Output the [X, Y] coordinate of the center of the cell containing the given text.  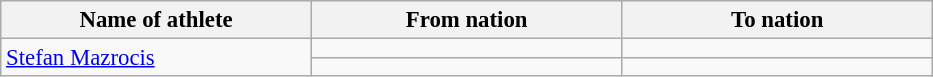
To nation [778, 20]
Stefan Mazrocis [156, 58]
Name of athlete [156, 20]
From nation [466, 20]
